Output the [x, y] coordinate of the center of the cell containing the given text.  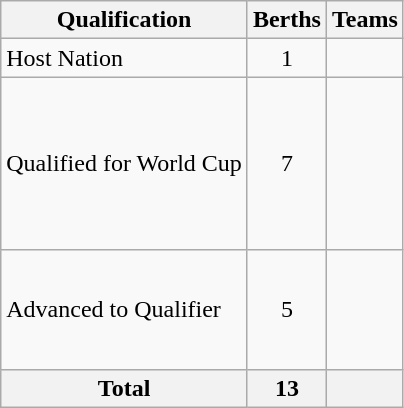
13 [286, 388]
Total [124, 388]
5 [286, 310]
Qualification [124, 20]
1 [286, 58]
Qualified for World Cup [124, 164]
Teams [364, 20]
Berths [286, 20]
Host Nation [124, 58]
Advanced to Qualifier [124, 310]
7 [286, 164]
